Search for the cell housing the specified text and yield its (X, Y) center coordinate. 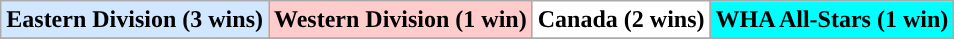
Western Division (1 win) (400, 20)
WHA All-Stars (1 win) (832, 20)
Eastern Division (3 wins) (135, 20)
Canada (2 wins) (621, 20)
